Find where the given text appears and provide that cell's center as (X, Y) coordinate. 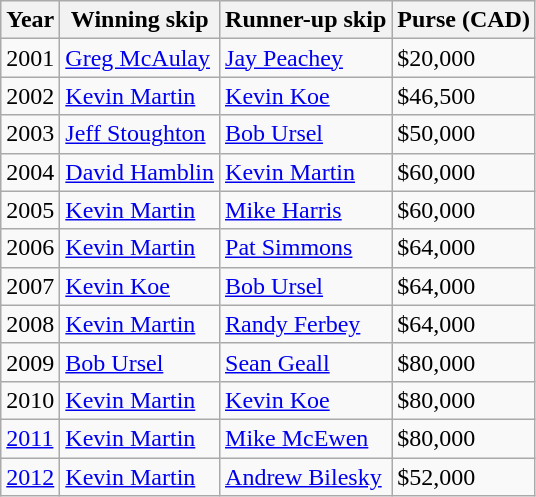
$20,000 (464, 58)
Mike Harris (306, 210)
Andrew Bilesky (306, 477)
2008 (30, 324)
2007 (30, 286)
Pat Simmons (306, 248)
$46,500 (464, 96)
Greg McAulay (140, 58)
Sean Geall (306, 362)
Mike McEwen (306, 438)
2003 (30, 134)
Purse (CAD) (464, 20)
$52,000 (464, 477)
2006 (30, 248)
Randy Ferbey (306, 324)
Year (30, 20)
$50,000 (464, 134)
Runner-up skip (306, 20)
2010 (30, 400)
Jay Peachey (306, 58)
2012 (30, 477)
2009 (30, 362)
David Hamblin (140, 172)
2002 (30, 96)
Winning skip (140, 20)
Jeff Stoughton (140, 134)
2011 (30, 438)
2001 (30, 58)
2004 (30, 172)
2005 (30, 210)
